For the text-containing cell, return its midpoint in (X, Y) coordinate format. 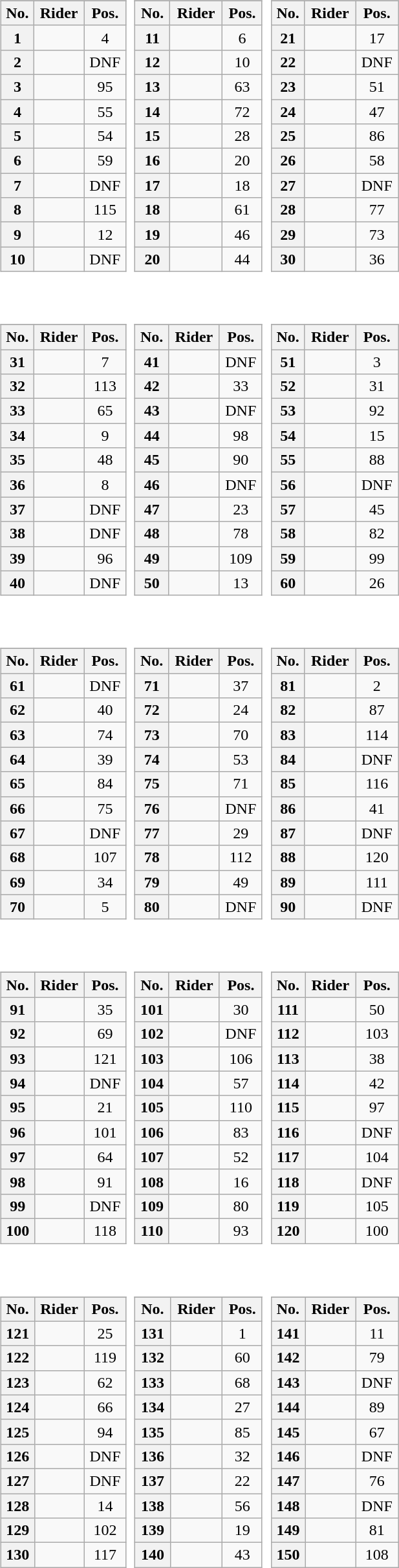
144 (288, 1407)
129 (17, 1531)
No. Rider Pos. 101 30 102 DNF 103 106 104 57 105 110 106 83 107 52 108 16 109 80 110 93 (200, 1099)
143 (288, 1383)
122 (17, 1358)
123 (17, 1383)
138 (153, 1505)
135 (153, 1432)
148 (288, 1505)
128 (17, 1505)
131 (153, 1333)
137 (153, 1481)
139 (153, 1531)
133 (153, 1383)
No. Rider Pos. 41 DNF 42 33 43 DNF 44 98 45 90 46 DNF 47 23 48 78 49 109 50 13 (200, 451)
No. Rider Pos. 71 37 72 24 73 70 74 53 75 71 76 DNF 77 29 78 112 79 49 80 DNF (200, 775)
132 (153, 1358)
142 (288, 1358)
145 (288, 1432)
134 (153, 1407)
141 (288, 1333)
124 (17, 1407)
149 (288, 1531)
126 (17, 1456)
136 (153, 1456)
147 (288, 1481)
130 (17, 1555)
127 (17, 1481)
125 (17, 1432)
150 (288, 1555)
140 (153, 1555)
146 (288, 1456)
